Extract the [x, y] coordinate from the center of the cell holding the provided text.  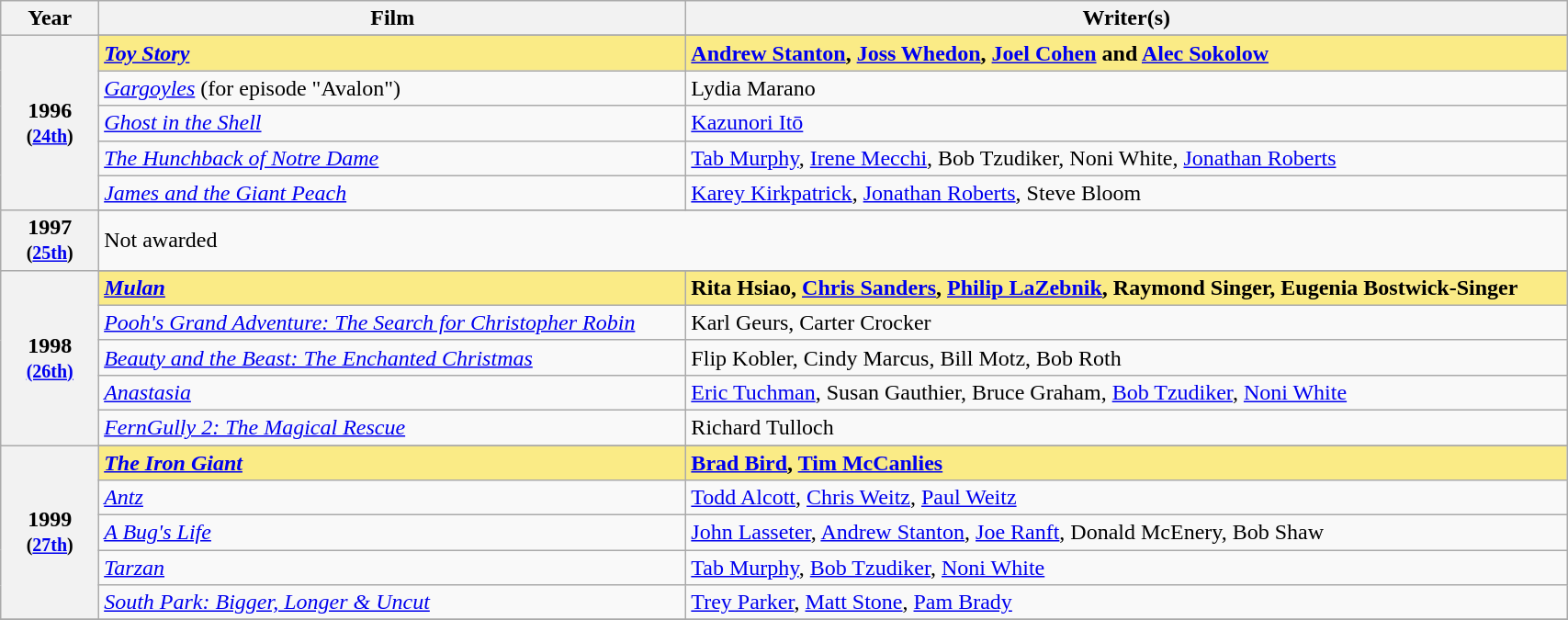
Tab Murphy, Bob Tzudiker, Noni White [1126, 568]
Pooh's Grand Adventure: The Search for Christopher Robin [393, 322]
Year [50, 18]
Beauty and the Beast: The Enchanted Christmas [393, 357]
Ghost in the Shell [393, 123]
Kazunori Itō [1126, 123]
Flip Kobler, Cindy Marcus, Bill Motz, Bob Roth [1126, 357]
South Park: Bigger, Longer & Uncut [393, 603]
1997 (25th) [50, 241]
Karey Kirkpatrick, Jonathan Roberts, Steve Bloom [1126, 193]
The Hunchback of Notre Dame [393, 158]
Richard Tulloch [1126, 427]
Tab Murphy, Irene Mecchi, Bob Tzudiker, Noni White, Jonathan Roberts [1126, 158]
Trey Parker, Matt Stone, Pam Brady [1126, 603]
Tarzan [393, 568]
Rita Hsiao, Chris Sanders, Philip LaZebnik, Raymond Singer, Eugenia Bostwick-Singer [1126, 287]
Karl Geurs, Carter Crocker [1126, 322]
Todd Alcott, Chris Weitz, Paul Weitz [1126, 498]
1998(26th) [50, 357]
James and the Giant Peach [393, 193]
Lydia Marano [1126, 88]
Mulan [393, 287]
Anastasia [393, 392]
Eric Tuchman, Susan Gauthier, Bruce Graham, Bob Tzudiker, Noni White [1126, 392]
1999 (27th) [50, 532]
Brad Bird, Tim McCanlies [1126, 462]
Andrew Stanton, Joss Whedon, Joel Cohen and Alec Sokolow [1126, 53]
Not awarded [833, 241]
The Iron Giant [393, 462]
1996 (24th) [50, 123]
Toy Story [393, 53]
Writer(s) [1126, 18]
Gargoyles (for episode "Avalon") [393, 88]
FernGully 2: The Magical Rescue [393, 427]
Antz [393, 498]
A Bug's Life [393, 533]
John Lasseter, Andrew Stanton, Joe Ranft, Donald McEnery, Bob Shaw [1126, 533]
Film [393, 18]
